Detect which cell encompasses the target text, then output its (x, y) center coordinate. 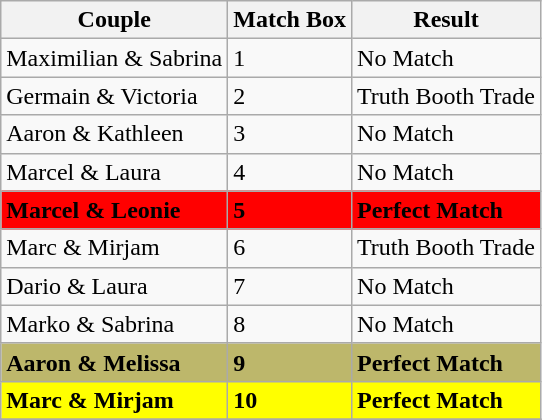
Dario & Laura (114, 286)
Marcel & Leonie (114, 210)
6 (290, 248)
Marcel & Laura (114, 172)
9 (290, 362)
8 (290, 324)
Marko & Sabrina (114, 324)
5 (290, 210)
Match Box (290, 20)
Aaron & Melissa (114, 362)
Maximilian & Sabrina (114, 58)
10 (290, 400)
2 (290, 96)
1 (290, 58)
7 (290, 286)
Result (446, 20)
Couple (114, 20)
Aaron & Kathleen (114, 134)
4 (290, 172)
3 (290, 134)
Germain & Victoria (114, 96)
